Detect which cell encompasses the target text, then output its [X, Y] center coordinate. 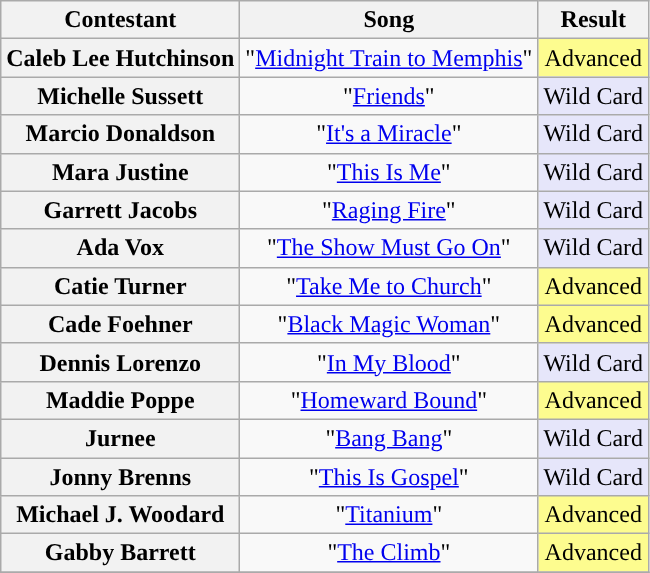
"Titanium" [389, 515]
"Bang Bang" [389, 438]
"In My Blood" [389, 362]
"This Is Me" [389, 172]
"This Is Gospel" [389, 477]
Cade Foehner [120, 324]
Dennis Lorenzo [120, 362]
Maddie Poppe [120, 400]
Michelle Sussett [120, 96]
Mara Justine [120, 172]
"It's a Miracle" [389, 134]
Jonny Brenns [120, 477]
Result [594, 20]
Catie Turner [120, 286]
"The Show Must Go On" [389, 248]
Garrett Jacobs [120, 210]
"Take Me to Church" [389, 286]
"The Climb" [389, 553]
Caleb Lee Hutchinson [120, 58]
Marcio Donaldson [120, 134]
Gabby Barrett [120, 553]
"Homeward Bound" [389, 400]
Contestant [120, 20]
"Black Magic Woman" [389, 324]
"Midnight Train to Memphis" [389, 58]
"Friends" [389, 96]
Ada Vox [120, 248]
Michael J. Woodard [120, 515]
"Raging Fire" [389, 210]
Song [389, 20]
Jurnee [120, 438]
